Output the [x, y] coordinate of the center of the cell containing the given text.  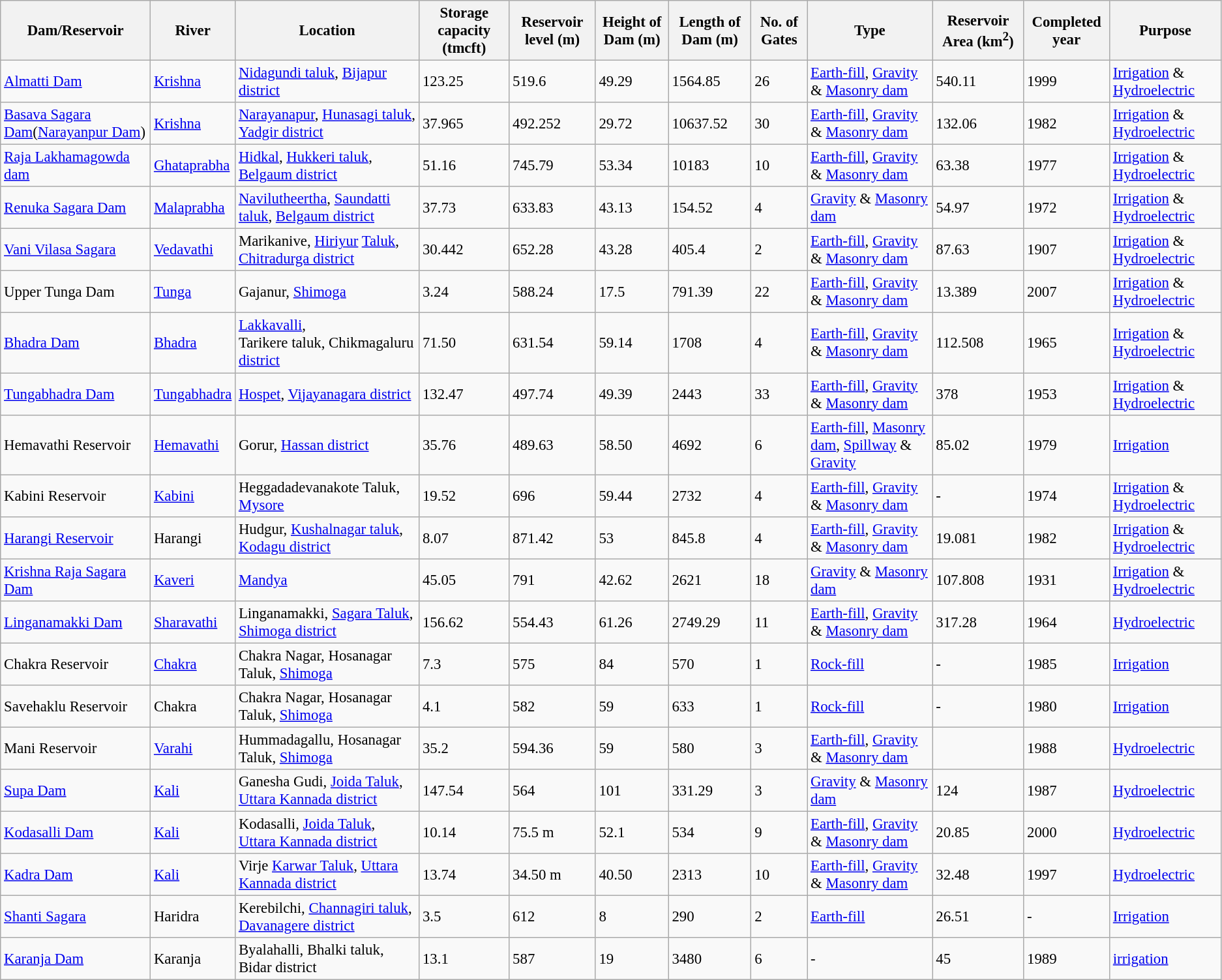
37.965 [464, 124]
45 [978, 958]
Location [327, 31]
Haridra [193, 917]
irrigation [1165, 958]
1708 [709, 343]
43.13 [632, 207]
Almatti Dam [76, 82]
30.442 [464, 250]
1980 [1067, 707]
63.38 [978, 166]
Gorur, Hassan district [327, 445]
Earth-fill [870, 917]
652.28 [552, 250]
154.52 [709, 207]
123.25 [464, 82]
101 [632, 790]
Upper Tunga Dam [76, 292]
Kodasalli, Joida Taluk, Uttara Kannada district [327, 833]
Ganesha Gudi, Joida Taluk, Uttara Kannada district [327, 790]
147.54 [464, 790]
26.51 [978, 917]
85.02 [978, 445]
Byalahalli, Bhalki taluk, Bidar district [327, 958]
Lakkavalli,Tarikere taluk, Chikmagaluru district [327, 343]
107.808 [978, 580]
35.2 [464, 749]
No. of Gates [779, 31]
49.29 [632, 82]
2621 [709, 580]
612 [552, 917]
35.76 [464, 445]
3.24 [464, 292]
53 [632, 537]
132.47 [464, 394]
51.16 [464, 166]
132.06 [978, 124]
Varahi [193, 749]
Vedavathi [193, 250]
791 [552, 580]
43.28 [632, 250]
Hemavathi Reservoir [76, 445]
Tunga [193, 292]
594.36 [552, 749]
Heggadadevanakote Taluk, Mysore [327, 496]
588.24 [552, 292]
1988 [1067, 749]
Length of Dam (m) [709, 31]
Linganamakki Dam [76, 622]
37.73 [464, 207]
845.8 [709, 537]
34.50 m [552, 875]
Renuka Sagara Dam [76, 207]
Bhadra [193, 343]
Virje Karwar Taluk, Uttara Kannada district [327, 875]
Tungabhadra Dam [76, 394]
Mani Reservoir [76, 749]
317.28 [978, 622]
1999 [1067, 82]
3.5 [464, 917]
Harangi [193, 537]
19.081 [978, 537]
Hemavathi [193, 445]
Kaveri [193, 580]
1997 [1067, 875]
19.52 [464, 496]
2749.29 [709, 622]
13.74 [464, 875]
22 [779, 292]
Chakra Reservoir [76, 664]
492.252 [552, 124]
Raja Lakhamagowda dam [76, 166]
Kadra Dam [76, 875]
1953 [1067, 394]
58.50 [632, 445]
9 [779, 833]
Reservoir Area (km2) [978, 31]
1989 [1067, 958]
59.14 [632, 343]
Karanja [193, 958]
4692 [709, 445]
Kabini [193, 496]
587 [552, 958]
Reservoir level (m) [552, 31]
45.05 [464, 580]
156.62 [464, 622]
Mandya [327, 580]
497.74 [552, 394]
Kodasalli Dam [76, 833]
1985 [1067, 664]
Marikanive, Hiriyur Taluk, Chitradurga district [327, 250]
575 [552, 664]
405.4 [709, 250]
75.5 m [552, 833]
554.43 [552, 622]
1964 [1067, 622]
Height of Dam (m) [632, 31]
Navilutheertha, Saundatti taluk, Belgaum district [327, 207]
1977 [1067, 166]
29.72 [632, 124]
2313 [709, 875]
4.1 [464, 707]
Nidagundi taluk, Bijapur district [327, 82]
Hospet, Vijayanagara district [327, 394]
1987 [1067, 790]
Shanti Sagara [76, 917]
570 [709, 664]
17.5 [632, 292]
2000 [1067, 833]
2443 [709, 394]
13.389 [978, 292]
Dam/Reservoir [76, 31]
1907 [1067, 250]
791.39 [709, 292]
Karanja Dam [76, 958]
Harangi Reservoir [76, 537]
Basava Sagara Dam(Narayanpur Dam) [76, 124]
Ghataprabha [193, 166]
59.44 [632, 496]
Savehaklu Reservoir [76, 707]
53.34 [632, 166]
Kabini Reservoir [76, 496]
87.63 [978, 250]
534 [709, 833]
112.508 [978, 343]
Narayanapur, Hunasagi taluk, Yadgir district [327, 124]
2732 [709, 496]
13.1 [464, 958]
Earth-fill, Masonry dam, Spillway & Gravity [870, 445]
Purpose [1165, 31]
Completed year [1067, 31]
Sharavathi [193, 622]
378 [978, 394]
Gajanur, Shimoga [327, 292]
Kerebilchi, Channagiri taluk, Davanagere district [327, 917]
Storage capacity (tmcft) [464, 31]
Hudgur, Kushalnagar taluk, Kodagu district [327, 537]
11 [779, 622]
7.3 [464, 664]
32.48 [978, 875]
River [193, 31]
489.63 [552, 445]
1972 [1067, 207]
633.83 [552, 207]
10.14 [464, 833]
33 [779, 394]
Vani Vilasa Sagara [76, 250]
8 [632, 917]
631.54 [552, 343]
1974 [1067, 496]
290 [709, 917]
519.6 [552, 82]
54.97 [978, 207]
8.07 [464, 537]
696 [552, 496]
564 [552, 790]
10183 [709, 166]
1564.85 [709, 82]
Malaprabha [193, 207]
10637.52 [709, 124]
20.85 [978, 833]
124 [978, 790]
Hummadagallu, Hosanagar Taluk, Shimoga [327, 749]
84 [632, 664]
3480 [709, 958]
18 [779, 580]
42.62 [632, 580]
745.79 [552, 166]
Type [870, 31]
331.29 [709, 790]
49.39 [632, 394]
1979 [1067, 445]
540.11 [978, 82]
Linganamakki, Sagara Taluk, Shimoga district [327, 622]
582 [552, 707]
Krishna Raja Sagara Dam [76, 580]
580 [709, 749]
2007 [1067, 292]
1931 [1067, 580]
71.50 [464, 343]
52.1 [632, 833]
19 [632, 958]
1965 [1067, 343]
61.26 [632, 622]
633 [709, 707]
40.50 [632, 875]
Bhadra Dam [76, 343]
Hidkal, Hukkeri taluk, Belgaum district [327, 166]
871.42 [552, 537]
Tungabhadra [193, 394]
26 [779, 82]
Supa Dam [76, 790]
30 [779, 124]
